Provide the [x, y] coordinate of the cell's center where the given text is located.  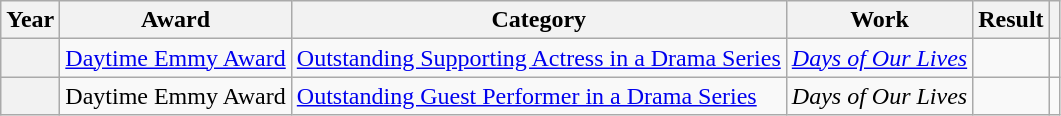
Category [538, 20]
Outstanding Guest Performer in a Drama Series [538, 96]
Work [879, 20]
Year [30, 20]
Result [1011, 20]
Outstanding Supporting Actress in a Drama Series [538, 58]
Award [176, 20]
